Detect which cell encompasses the target text, then output its [X, Y] center coordinate. 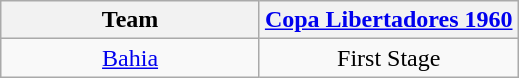
Team [130, 20]
Bahia [130, 58]
Copa Libertadores 1960 [388, 20]
First Stage [388, 58]
